Output the (x, y) coordinate of the center of the cell containing the given text.  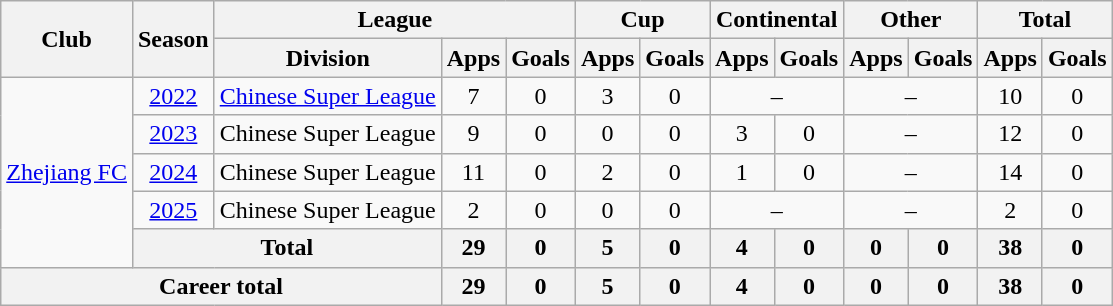
Season (173, 39)
Club (67, 39)
14 (1010, 172)
Zhejiang FC (67, 172)
Division (328, 58)
2025 (173, 210)
11 (473, 172)
Continental (777, 20)
Career total (221, 286)
League (394, 20)
10 (1010, 96)
Cup (642, 20)
2022 (173, 96)
2023 (173, 134)
2024 (173, 172)
7 (473, 96)
Other (911, 20)
12 (1010, 134)
1 (742, 172)
9 (473, 134)
